Return the [X, Y] coordinate for the center point of the cell that contains the specified text.  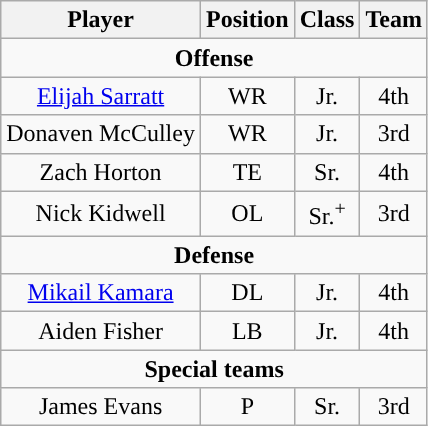
TE [247, 172]
James Evans [101, 407]
Donaven McCulley [101, 134]
LB [247, 331]
Class [327, 20]
Special teams [214, 369]
Sr.+ [327, 214]
Position [247, 20]
DL [247, 293]
Defense [214, 255]
Mikail Kamara [101, 293]
Elijah Sarratt [101, 96]
Aiden Fisher [101, 331]
OL [247, 214]
Offense [214, 58]
Nick Kidwell [101, 214]
Team [394, 20]
P [247, 407]
Player [101, 20]
Zach Horton [101, 172]
